Extract the [x, y] coordinate from the center of the cell holding the provided text.  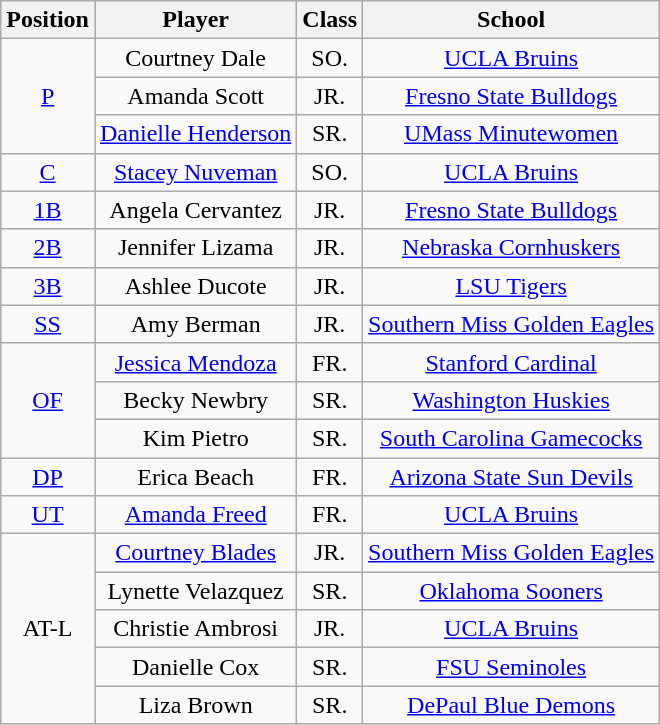
Lynette Velazquez [195, 591]
FSU Seminoles [512, 667]
DP [48, 477]
Arizona State Sun Devils [512, 477]
Christie Ambrosi [195, 629]
UMass Minutewomen [512, 134]
P [48, 96]
3B [48, 286]
2B [48, 248]
Courtney Dale [195, 58]
Danielle Henderson [195, 134]
OF [48, 400]
LSU Tigers [512, 286]
Amy Berman [195, 324]
Oklahoma Sooners [512, 591]
Courtney Blades [195, 553]
1B [48, 210]
Stacey Nuveman [195, 172]
Amanda Scott [195, 96]
SS [48, 324]
Amanda Freed [195, 515]
Becky Newbry [195, 400]
Washington Huskies [512, 400]
AT-L [48, 629]
Jessica Mendoza [195, 362]
South Carolina Gamecocks [512, 438]
Kim Pietro [195, 438]
Stanford Cardinal [512, 362]
School [512, 20]
Angela Cervantez [195, 210]
DePaul Blue Demons [512, 705]
Erica Beach [195, 477]
C [48, 172]
Position [48, 20]
Nebraska Cornhuskers [512, 248]
Ashlee Ducote [195, 286]
UT [48, 515]
Liza Brown [195, 705]
Class [330, 20]
Danielle Cox [195, 667]
Player [195, 20]
Jennifer Lizama [195, 248]
